For the text-containing cell, return its midpoint in (x, y) coordinate format. 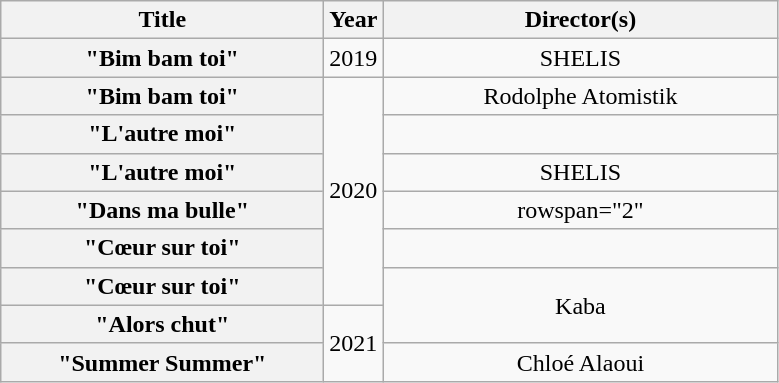
Director(s) (580, 20)
Kaba (580, 305)
"Alors chut" (162, 324)
Title (162, 20)
rowspan="2" (580, 210)
Rodolphe Atomistik (580, 96)
2019 (354, 58)
Year (354, 20)
2021 (354, 343)
"Summer Summer" (162, 362)
2020 (354, 191)
Chloé Alaoui (580, 362)
"Dans ma bulle" (162, 210)
